Provide the [X, Y] coordinate of the cell's center where the given text is located.  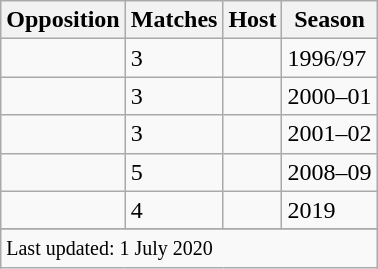
Matches [174, 20]
4 [174, 210]
2001–02 [330, 134]
Season [330, 20]
Opposition [63, 20]
5 [174, 172]
2019 [330, 210]
Last updated: 1 July 2020 [189, 248]
Host [252, 20]
2008–09 [330, 172]
2000–01 [330, 96]
1996/97 [330, 58]
